Return the [x, y] coordinate for the center point of the cell that contains the specified text.  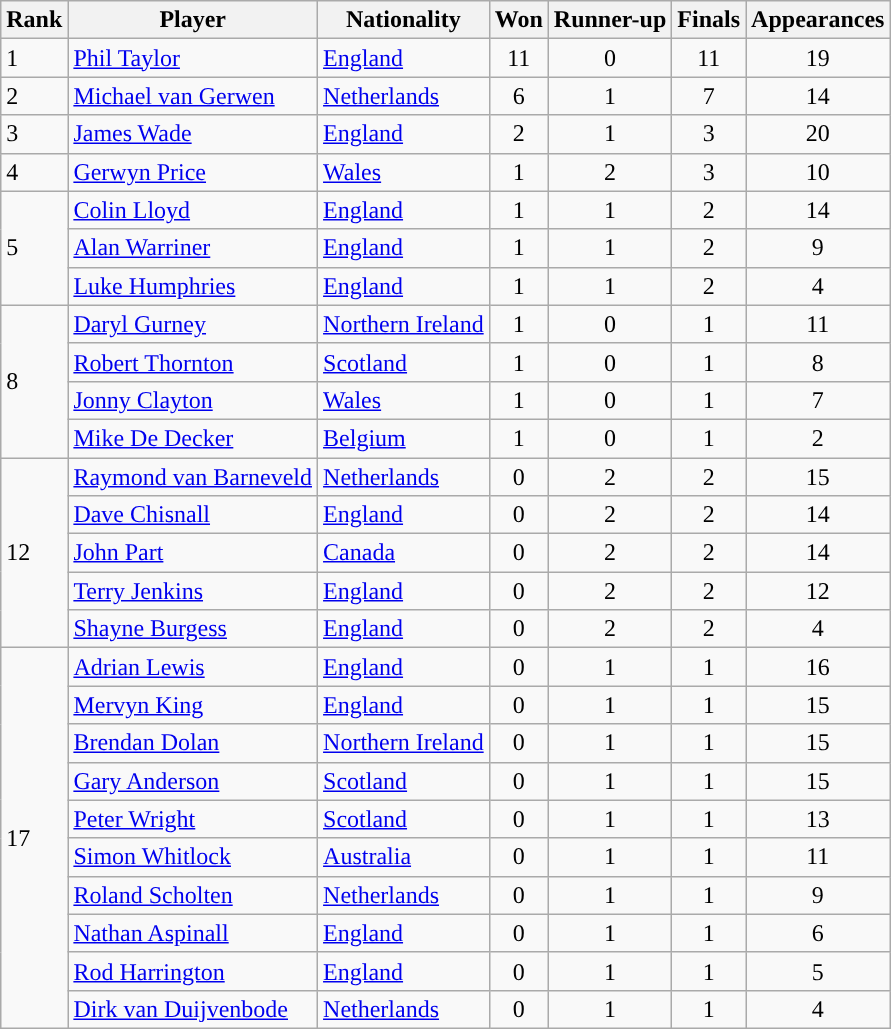
Rank [34, 20]
Brendan Dolan [193, 743]
Michael van Gerwen [193, 96]
Mervyn King [193, 705]
Luke Humphries [193, 286]
Nathan Aspinall [193, 933]
16 [818, 667]
Belgium [404, 438]
13 [818, 819]
Colin Lloyd [193, 210]
Alan Warriner [193, 248]
Peter Wright [193, 819]
Phil Taylor [193, 58]
Daryl Gurney [193, 324]
Terry Jenkins [193, 591]
Nationality [404, 20]
Adrian Lewis [193, 667]
Gary Anderson [193, 781]
James Wade [193, 134]
Gerwyn Price [193, 172]
Player [193, 20]
Jonny Clayton [193, 400]
Mike De Decker [193, 438]
20 [818, 134]
Shayne Burgess [193, 629]
Dirk van Duijvenbode [193, 1009]
Canada [404, 553]
10 [818, 172]
Appearances [818, 20]
17 [34, 838]
Won [518, 20]
Dave Chisnall [193, 515]
19 [818, 58]
Australia [404, 857]
Simon Whitlock [193, 857]
Raymond van Barneveld [193, 477]
Rod Harrington [193, 971]
Finals [709, 20]
Roland Scholten [193, 895]
Robert Thornton [193, 362]
John Part [193, 553]
Runner-up [610, 20]
